Scan for the cell matching the given text and deliver its (x, y) coordinate at center. 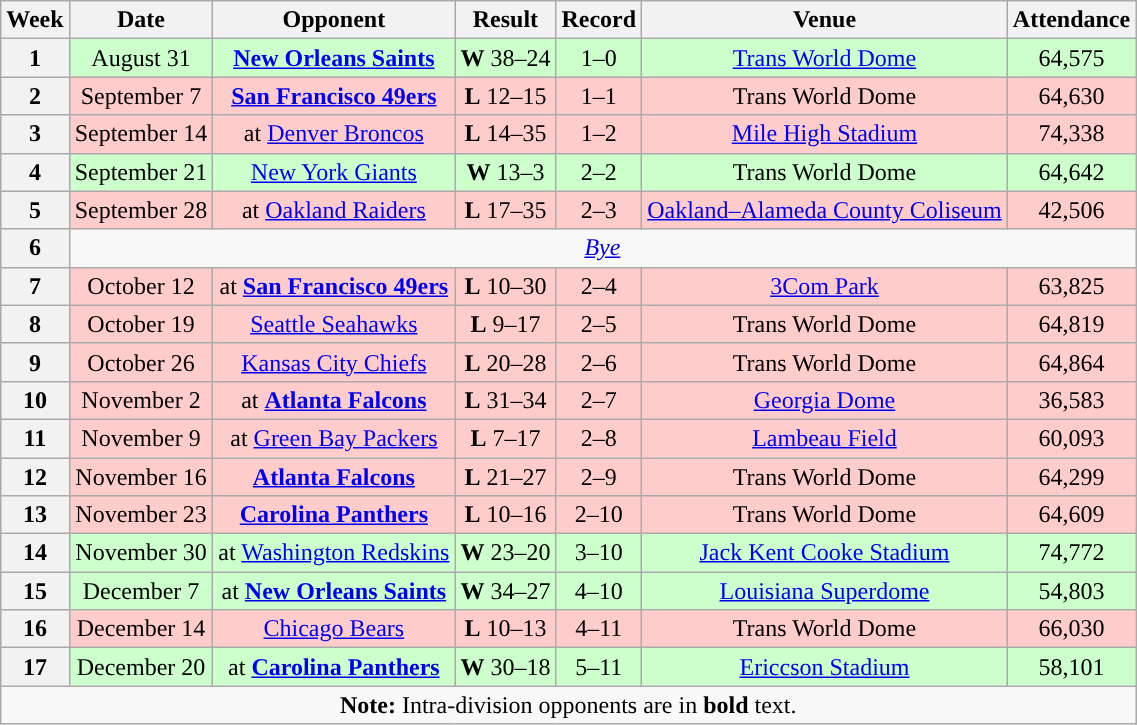
at Atlanta Falcons (334, 400)
16 (35, 629)
September 28 (141, 210)
L 10–13 (506, 629)
2 (35, 96)
September 14 (141, 134)
Oakland–Alameda County Coliseum (825, 210)
3–10 (599, 553)
5–11 (599, 667)
Venue (825, 20)
November 30 (141, 553)
Week (35, 20)
2–2 (599, 172)
14 (35, 553)
December 14 (141, 629)
Ericcson Stadium (825, 667)
L 9–17 (506, 324)
October 19 (141, 324)
L 17–35 (506, 210)
3Com Park (825, 286)
54,803 (1071, 591)
8 (35, 324)
at Washington Redskins (334, 553)
November 23 (141, 515)
at Oakland Raiders (334, 210)
October 12 (141, 286)
2–7 (599, 400)
4–11 (599, 629)
L 10–30 (506, 286)
2–5 (599, 324)
2–3 (599, 210)
1 (35, 58)
64,819 (1071, 324)
63,825 (1071, 286)
1–2 (599, 134)
Opponent (334, 20)
13 (35, 515)
1–1 (599, 96)
W 23–20 (506, 553)
August 31 (141, 58)
64,630 (1071, 96)
New York Giants (334, 172)
December 20 (141, 667)
Result (506, 20)
November 9 (141, 438)
at San Francisco 49ers (334, 286)
10 (35, 400)
60,093 (1071, 438)
11 (35, 438)
L 14–35 (506, 134)
November 2 (141, 400)
2–9 (599, 477)
2–8 (599, 438)
66,030 (1071, 629)
12 (35, 477)
L 10–16 (506, 515)
Attendance (1071, 20)
2–6 (599, 362)
3 (35, 134)
Record (599, 20)
64,864 (1071, 362)
15 (35, 591)
6 (35, 248)
September 7 (141, 96)
64,575 (1071, 58)
Kansas City Chiefs (334, 362)
L 20–28 (506, 362)
Jack Kent Cooke Stadium (825, 553)
October 26 (141, 362)
at Carolina Panthers (334, 667)
Chicago Bears (334, 629)
Mile High Stadium (825, 134)
7 (35, 286)
36,583 (1071, 400)
42,506 (1071, 210)
17 (35, 667)
L 7–17 (506, 438)
Carolina Panthers (334, 515)
Seattle Seahawks (334, 324)
64,299 (1071, 477)
San Francisco 49ers (334, 96)
2–10 (599, 515)
64,642 (1071, 172)
5 (35, 210)
4–10 (599, 591)
New Orleans Saints (334, 58)
W 38–24 (506, 58)
9 (35, 362)
L 31–34 (506, 400)
74,338 (1071, 134)
W 34–27 (506, 591)
November 16 (141, 477)
2–4 (599, 286)
at Green Bay Packers (334, 438)
L 21–27 (506, 477)
64,609 (1071, 515)
58,101 (1071, 667)
Lambeau Field (825, 438)
1–0 (599, 58)
September 21 (141, 172)
W 30–18 (506, 667)
Georgia Dome (825, 400)
Date (141, 20)
L 12–15 (506, 96)
at Denver Broncos (334, 134)
Note: Intra-division opponents are in bold text. (568, 705)
Bye (602, 248)
4 (35, 172)
W 13–3 (506, 172)
74,772 (1071, 553)
December 7 (141, 591)
Louisiana Superdome (825, 591)
Atlanta Falcons (334, 477)
at New Orleans Saints (334, 591)
